Search for the cell housing the specified text and yield its (X, Y) center coordinate. 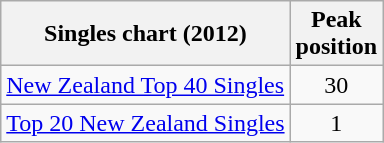
30 (336, 85)
Singles chart (2012) (146, 34)
Peakposition (336, 34)
1 (336, 123)
Top 20 New Zealand Singles (146, 123)
New Zealand Top 40 Singles (146, 85)
